Identify which cell holds the provided text, then report its [x, y] central coordinate. 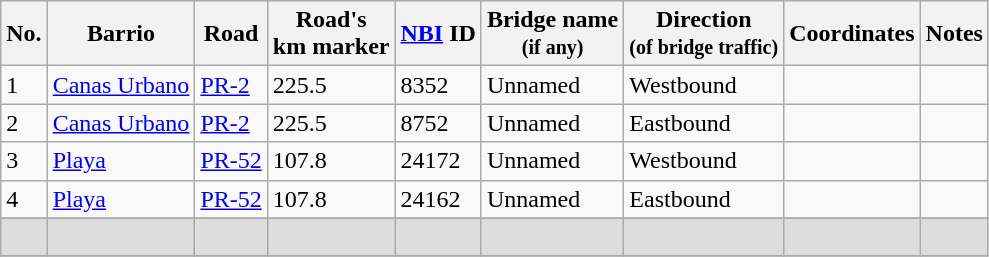
4 [24, 199]
24162 [438, 199]
Direction (of bridge traffic) [704, 34]
1 [24, 85]
2 [24, 123]
8752 [438, 123]
No. [24, 34]
Road'skm marker [331, 34]
3 [24, 161]
24172 [438, 161]
Notes [954, 34]
Road [231, 34]
Bridge name (if any) [552, 34]
NBI ID [438, 34]
8352 [438, 85]
Coordinates [852, 34]
Barrio [121, 34]
